Provide the (x, y) coordinate of the cell's center where the given text is located.  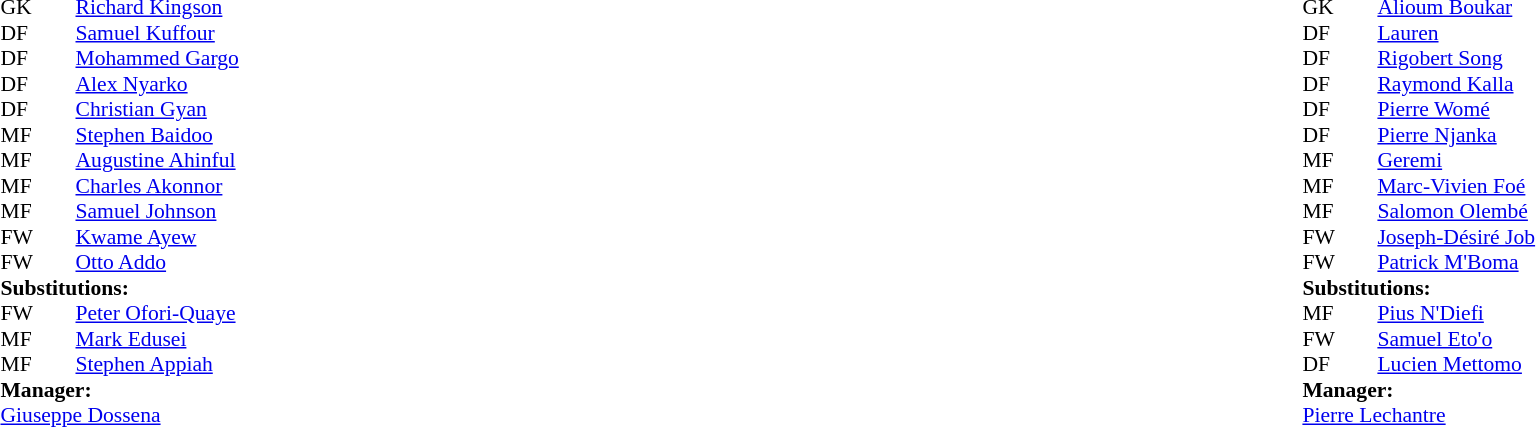
Kwame Ayew (158, 237)
Geremi (1456, 161)
Pierre Womé (1456, 109)
Alex Nyarko (158, 84)
Lucien Mettomo (1456, 365)
Raymond Kalla (1456, 84)
Stephen Appiah (158, 365)
Patrick M'Boma (1456, 263)
Salomon Olembé (1456, 211)
Stephen Baidoo (158, 135)
Lauren (1456, 33)
Joseph-Désiré Job (1456, 237)
Mohammed Gargo (158, 59)
Pius N'Diefi (1456, 313)
Rigobert Song (1456, 59)
Mark Edusei (158, 339)
Charles Akonnor (158, 186)
Samuel Johnson (158, 211)
Samuel Kuffour (158, 33)
Samuel Eto'o (1456, 339)
Otto Addo (158, 263)
Christian Gyan (158, 109)
Pierre Njanka (1456, 135)
Peter Ofori-Quaye (158, 313)
Marc-Vivien Foé (1456, 186)
Augustine Ahinful (158, 161)
